Capture the cell that displays the provided text and extract its (x, y) central coordinate. 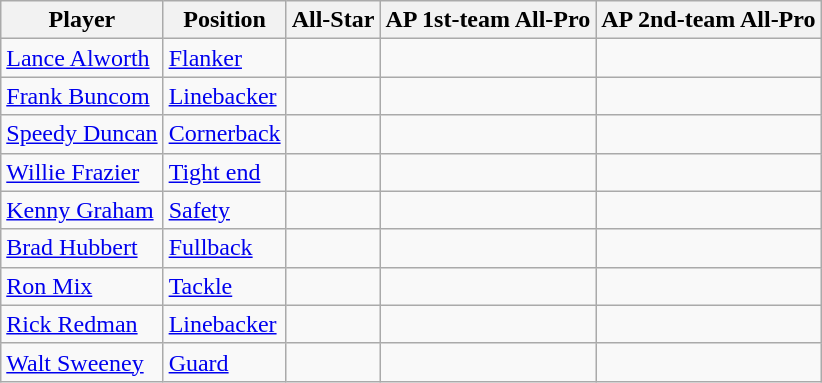
Speedy Duncan (82, 134)
All-Star (333, 20)
Ron Mix (82, 286)
Tight end (224, 172)
Position (224, 20)
Willie Frazier (82, 172)
Safety (224, 210)
Rick Redman (82, 324)
Walt Sweeney (82, 362)
Guard (224, 362)
AP 1st-team All-Pro (488, 20)
Lance Alworth (82, 58)
Brad Hubbert (82, 248)
Fullback (224, 248)
Tackle (224, 286)
AP 2nd-team All-Pro (708, 20)
Player (82, 20)
Kenny Graham (82, 210)
Frank Buncom (82, 96)
Flanker (224, 58)
Cornerback (224, 134)
